Detect which cell encompasses the target text, then output its (x, y) center coordinate. 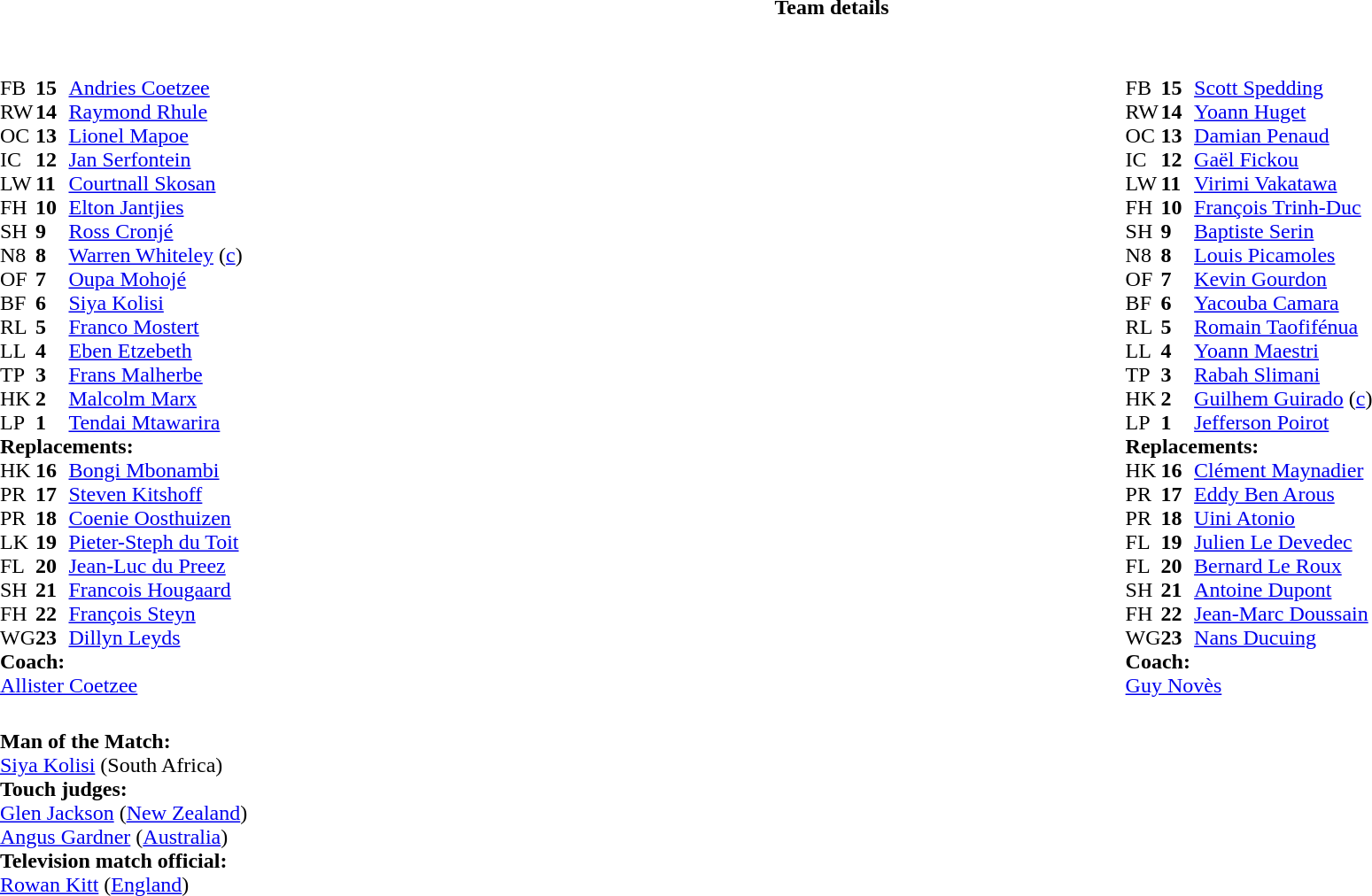
Yoann Huget (1283, 112)
Coach: (121, 662)
Yoann Maestri (1283, 351)
Romain Taofifénua (1283, 328)
Tendai Mtawarira (155, 423)
Steven Kitshoff (155, 494)
Eddy Ben Arous (1283, 494)
Damian Penaud (1283, 136)
Andries Coetzee (155, 89)
Elton Jantjies (155, 207)
Ross Cronjé (155, 232)
Coenie Oosthuizen (155, 519)
Louis Picamoles (1283, 255)
Francois Hougaard (155, 590)
Allister Coetzee (121, 685)
Antoine Dupont (1283, 590)
Replacements: (121, 446)
Kevin Gourdon (1283, 280)
Raymond Rhule (155, 112)
Courtnall Skosan (155, 184)
Jean-Marc Doussain (1283, 614)
Baptiste Serin (1283, 232)
Lionel Mapoe (155, 136)
Virimi Vakatawa (1283, 184)
Jan Serfontein (155, 159)
Siya Kolisi (155, 303)
Uini Atonio (1283, 519)
Gaël Fickou (1283, 159)
Bongi Mbonambi (155, 471)
Franco Mostert (155, 328)
François Steyn (155, 614)
Bernard Le Roux (1283, 567)
Nans Ducuing (1283, 637)
Eben Etzebeth (155, 351)
Frans Malherbe (155, 375)
Guilhem Guirado (c) (1283, 398)
LK (18, 542)
Rabah Slimani (1283, 375)
Yacouba Camara (1283, 303)
Jean-Luc du Preez (155, 567)
Julien Le Devedec (1283, 542)
Jefferson Poirot (1283, 423)
Clément Maynadier (1283, 471)
François Trinh-Duc (1283, 207)
Oupa Mohojé (155, 280)
Warren Whiteley (c) (155, 255)
Scott Spedding (1283, 89)
Malcolm Marx (155, 398)
Pieter-Steph du Toit (155, 542)
Dillyn Leyds (155, 637)
